Capture the cell that displays the provided text and extract its [X, Y] central coordinate. 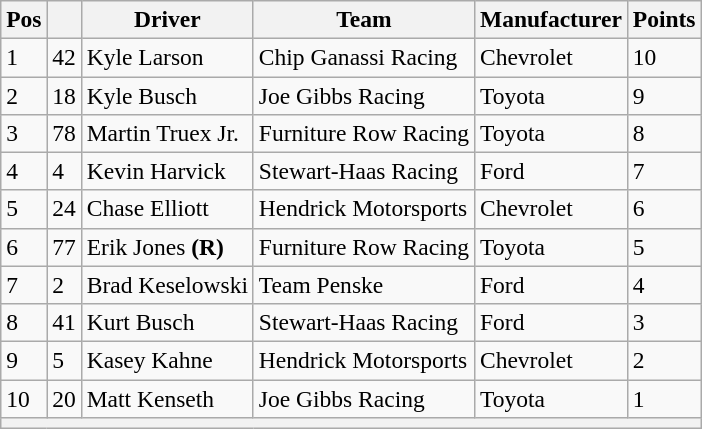
Kurt Busch [167, 322]
20 [64, 398]
Brad Keselowski [167, 285]
Chase Elliott [167, 209]
78 [64, 133]
Matt Kenseth [167, 398]
Driver [167, 19]
Martin Truex Jr. [167, 133]
Manufacturer [552, 19]
Points [664, 19]
Kyle Larson [167, 57]
77 [64, 247]
24 [64, 209]
41 [64, 322]
Team [364, 19]
18 [64, 95]
Kevin Harvick [167, 171]
Pos [24, 19]
Team Penske [364, 285]
Kasey Kahne [167, 360]
42 [64, 57]
Kyle Busch [167, 95]
Chip Ganassi Racing [364, 57]
Erik Jones (R) [167, 247]
